Extract the (X, Y) coordinate from the center of the cell holding the provided text.  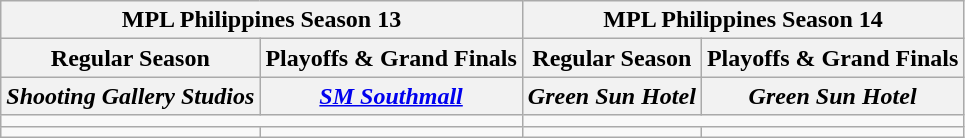
SM Southmall (391, 96)
MPL Philippines Season 14 (742, 20)
Shooting Gallery Studios (130, 96)
MPL Philippines Season 13 (262, 20)
